Detect which cell encompasses the target text, then output its (X, Y) center coordinate. 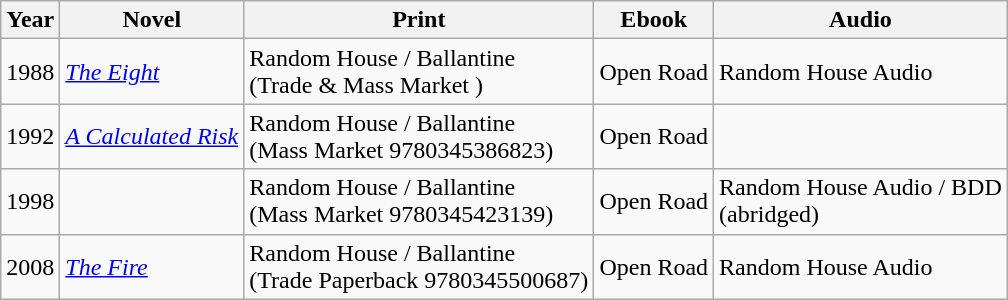
Print (419, 20)
Random House / Ballantine(Trade Paperback 9780345500687) (419, 266)
1998 (30, 202)
The Fire (152, 266)
A Calculated Risk (152, 136)
Ebook (654, 20)
Novel (152, 20)
Random House / Ballantine(Mass Market 9780345386823) (419, 136)
Audio (861, 20)
1988 (30, 72)
Random House / Ballantine(Trade & Mass Market ) (419, 72)
Year (30, 20)
The Eight (152, 72)
Random House Audio / BDD(abridged) (861, 202)
Random House / Ballantine(Mass Market 9780345423139) (419, 202)
2008 (30, 266)
1992 (30, 136)
